For the text-containing cell, return its midpoint in (X, Y) coordinate format. 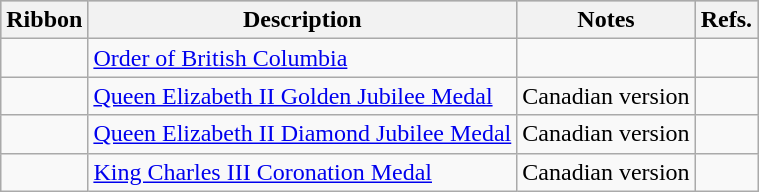
Description (302, 20)
Notes (606, 20)
Ribbon (44, 20)
Queen Elizabeth II Golden Jubilee Medal (302, 96)
Order of British Columbia (302, 58)
Queen Elizabeth II Diamond Jubilee Medal (302, 134)
Refs. (726, 20)
King Charles III Coronation Medal (302, 172)
